Provide the [X, Y] coordinate of the cell's center where the given text is located.  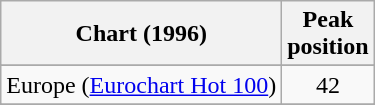
42 [328, 85]
Chart (1996) [142, 34]
Europe (Eurochart Hot 100) [142, 85]
Peakposition [328, 34]
